Provide the (X, Y) coordinate of the cell's center where the given text is located.  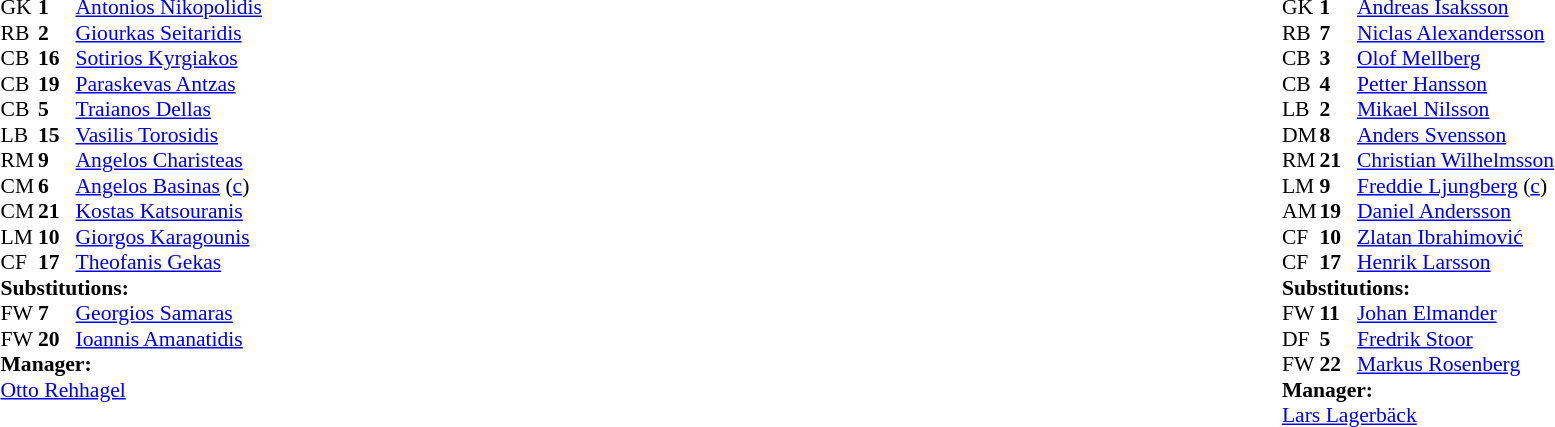
Otto Rehhagel (131, 390)
20 (57, 339)
Vasilis Torosidis (170, 135)
3 (1338, 59)
Ioannis Amanatidis (170, 339)
DM (1301, 135)
AM (1301, 211)
Niclas Alexandersson (1456, 33)
Mikael Nilsson (1456, 109)
16 (57, 59)
Theofanis Gekas (170, 263)
Fredrik Stoor (1456, 339)
Paraskevas Antzas (170, 84)
22 (1338, 365)
Angelos Basinas (c) (170, 186)
Giorgos Karagounis (170, 237)
Angelos Charisteas (170, 161)
6 (57, 186)
Johan Elmander (1456, 313)
Sotirios Kyrgiakos (170, 59)
Giourkas Seitaridis (170, 33)
Daniel Andersson (1456, 211)
Freddie Ljungberg (c) (1456, 186)
11 (1338, 313)
Markus Rosenberg (1456, 365)
Kostas Katsouranis (170, 211)
Zlatan Ibrahimović (1456, 237)
Traianos Dellas (170, 109)
Georgios Samaras (170, 313)
Henrik Larsson (1456, 263)
Anders Svensson (1456, 135)
DF (1301, 339)
Petter Hansson (1456, 84)
Olof Mellberg (1456, 59)
15 (57, 135)
Christian Wilhelmsson (1456, 161)
8 (1338, 135)
4 (1338, 84)
